Search for the cell housing the specified text and yield its (X, Y) center coordinate. 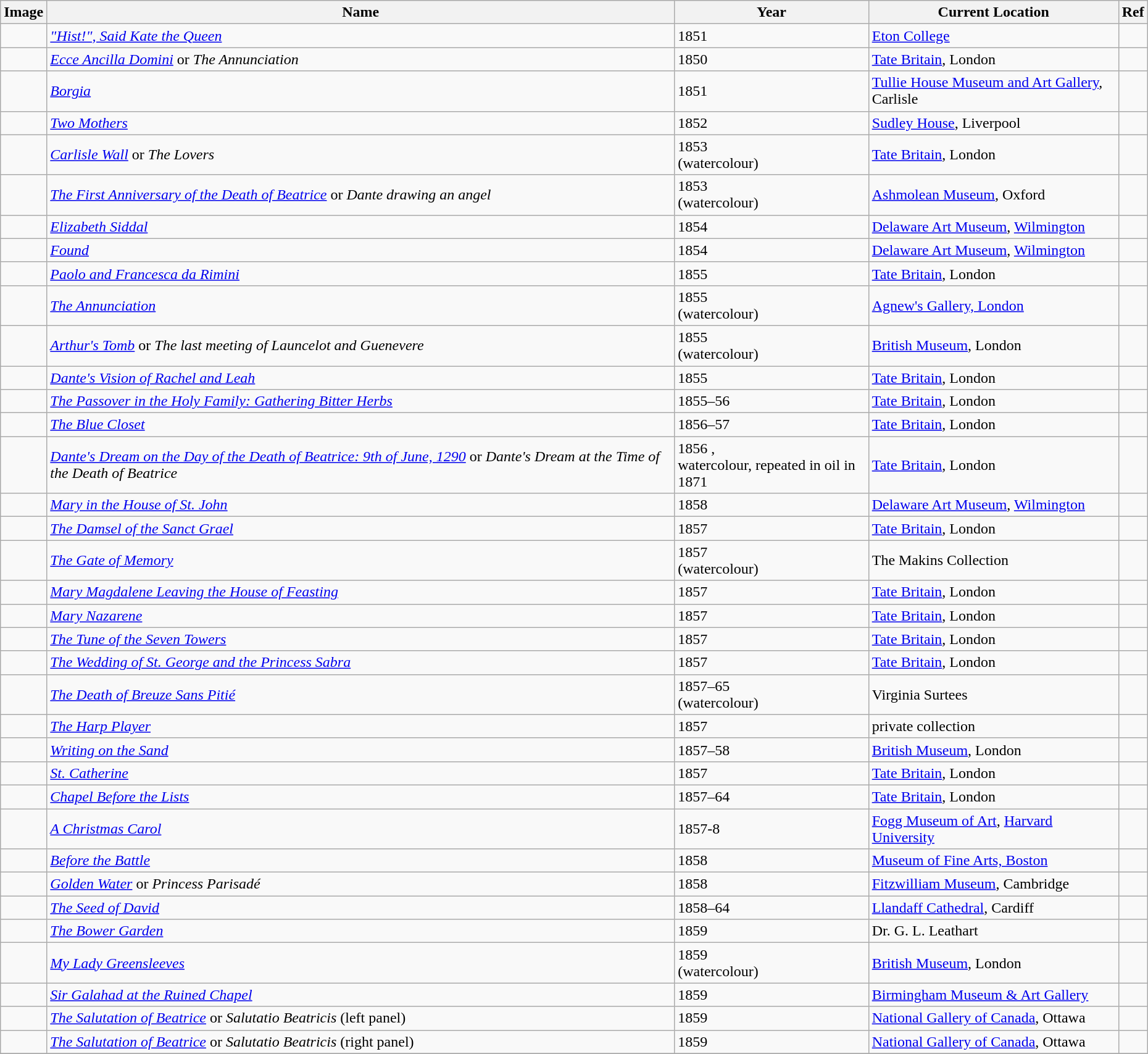
Found (360, 250)
St. Catherine (360, 773)
Museum of Fine Arts, Boston (994, 861)
Llandaff Cathedral, Cardiff (994, 908)
The Tune of the Seven Towers (360, 639)
1857-8 (772, 829)
The Salutation of Beatrice or Salutatio Beatricis (left panel) (360, 1018)
My Lady Greensleeves (360, 963)
1852 (772, 123)
The Seed of David (360, 908)
Fitzwilliam Museum, Cambridge (994, 884)
1857–65 (watercolour) (772, 694)
The Death of Breuze Sans Pitié (360, 694)
Carlisle Wall or The Lovers (360, 154)
The Damsel of the Sanct Grael (360, 529)
Eton College (994, 36)
The Blue Closet (360, 425)
1856–57 (772, 425)
1857 (watercolour) (772, 561)
private collection (994, 726)
Borgia (360, 91)
Golden Water or Princess Parisadé (360, 884)
Dante's Dream on the Day of the Death of Beatrice: 9th of June, 1290 or Dante's Dream at the Time of the Death of Beatrice (360, 465)
Arthur's Tomb or The last meeting of Launcelot and Guenevere (360, 346)
Before the Battle (360, 861)
Ref (1133, 12)
Mary Nazarene (360, 616)
1857–64 (772, 797)
Year (772, 12)
The Harp Player (360, 726)
Mary in the House of St. John (360, 505)
The Makins Collection (994, 561)
1855–56 (772, 401)
1859 (watercolour) (772, 963)
1850 (772, 59)
Two Mothers (360, 123)
Writing on the Sand (360, 750)
Fogg Museum of Art, Harvard University (994, 829)
Ecce Ancilla Domini or The Annunciation (360, 59)
1858–64 (772, 908)
1857–58 (772, 750)
Elizabeth Siddal (360, 227)
Mary Magdalene Leaving the House of Feasting (360, 592)
The Wedding of St. George and the Princess Sabra (360, 663)
Agnew's Gallery, London (994, 305)
"Hist!", Said Kate the Queen (360, 36)
Dr. G. L. Leathart (994, 931)
Ashmolean Museum, Oxford (994, 195)
The Gate of Memory (360, 561)
The Annunciation (360, 305)
The Bower Garden (360, 931)
The Passover in the Holy Family: Gathering Bitter Herbs (360, 401)
Tullie House Museum and Art Gallery, Carlisle (994, 91)
1856 , watercolour, repeated in oil in 1871 (772, 465)
Image (23, 12)
The First Anniversary of the Death of Beatrice or Dante drawing an angel (360, 195)
Virginia Surtees (994, 694)
The Salutation of Beatrice or Salutatio Beatricis (right panel) (360, 1042)
Name (360, 12)
Paolo and Francesca da Rimini (360, 274)
Birmingham Museum & Art Gallery (994, 995)
Sir Galahad at the Ruined Chapel (360, 995)
Chapel Before the Lists (360, 797)
Sudley House, Liverpool (994, 123)
Dante's Vision of Rachel and Leah (360, 377)
Current Location (994, 12)
A Christmas Carol (360, 829)
